Capture the cell that displays the provided text and extract its [x, y] central coordinate. 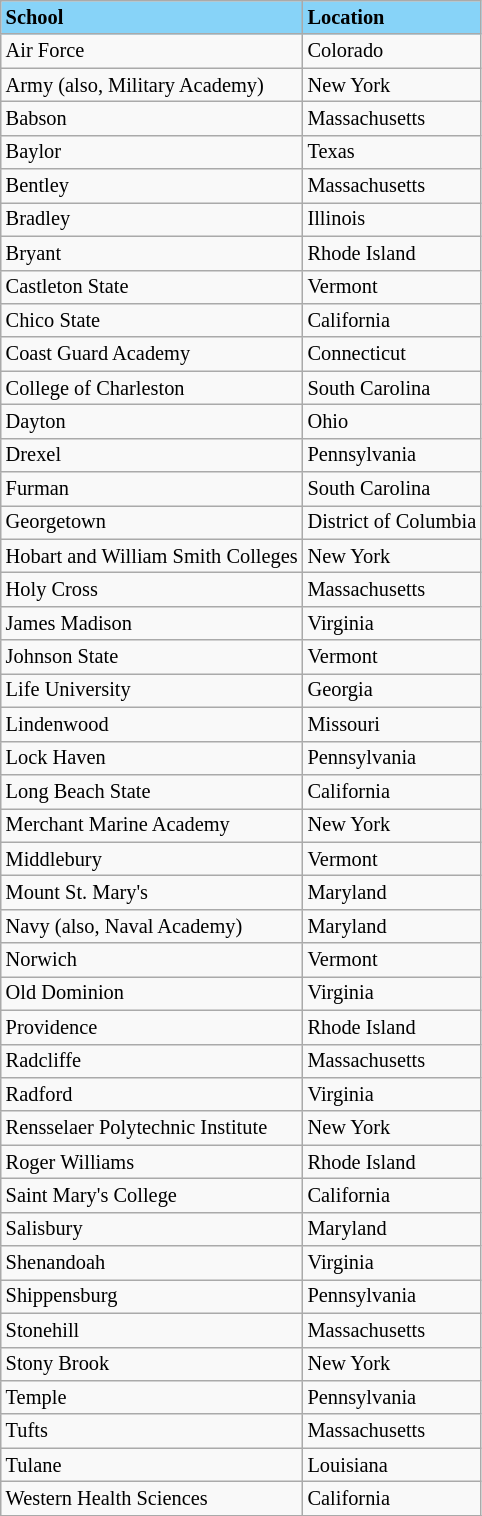
Illinois [392, 219]
Chico State [152, 320]
Radford [152, 1094]
Drexel [152, 455]
Saint Mary's College [152, 1195]
Providence [152, 1027]
Old Dominion [152, 993]
Western Health Sciences [152, 1498]
Shenandoah [152, 1263]
Norwich [152, 960]
Castleton State [152, 287]
Tulane [152, 1465]
Bentley [152, 186]
Temple [152, 1397]
Babson [152, 118]
Johnson State [152, 657]
Stony Brook [152, 1364]
Radcliffe [152, 1061]
Long Beach State [152, 791]
Merchant Marine Academy [152, 825]
Georgetown [152, 522]
Army (also, Military Academy) [152, 85]
Navy (also, Naval Academy) [152, 926]
District of Columbia [392, 522]
Colorado [392, 51]
Dayton [152, 421]
Stonehill [152, 1330]
Missouri [392, 724]
Salisbury [152, 1229]
Furman [152, 489]
Holy Cross [152, 589]
Location [392, 17]
Lindenwood [152, 724]
Roger Williams [152, 1162]
Coast Guard Academy [152, 354]
Louisiana [392, 1465]
Lock Haven [152, 758]
Life University [152, 690]
Hobart and William Smith Colleges [152, 556]
Ohio [392, 421]
James Madison [152, 623]
Tufts [152, 1431]
School [152, 17]
Air Force [152, 51]
Bradley [152, 219]
Connecticut [392, 354]
Shippensburg [152, 1296]
Rensselaer Polytechnic Institute [152, 1128]
College of Charleston [152, 388]
Georgia [392, 690]
Texas [392, 152]
Baylor [152, 152]
Mount St. Mary's [152, 892]
Middlebury [152, 859]
Bryant [152, 253]
